Search for the cell housing the specified text and yield its [X, Y] center coordinate. 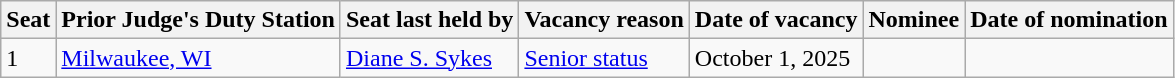
Seat last held by [429, 20]
Senior status [604, 58]
October 1, 2025 [776, 58]
Prior Judge's Duty Station [198, 20]
Vacancy reason [604, 20]
Diane S. Sykes [429, 58]
Date of nomination [1069, 20]
Milwaukee, WI [198, 58]
1 [28, 58]
Seat [28, 20]
Date of vacancy [776, 20]
Nominee [914, 20]
